Locate the cell with the specified text and output its [x, y] center coordinate. 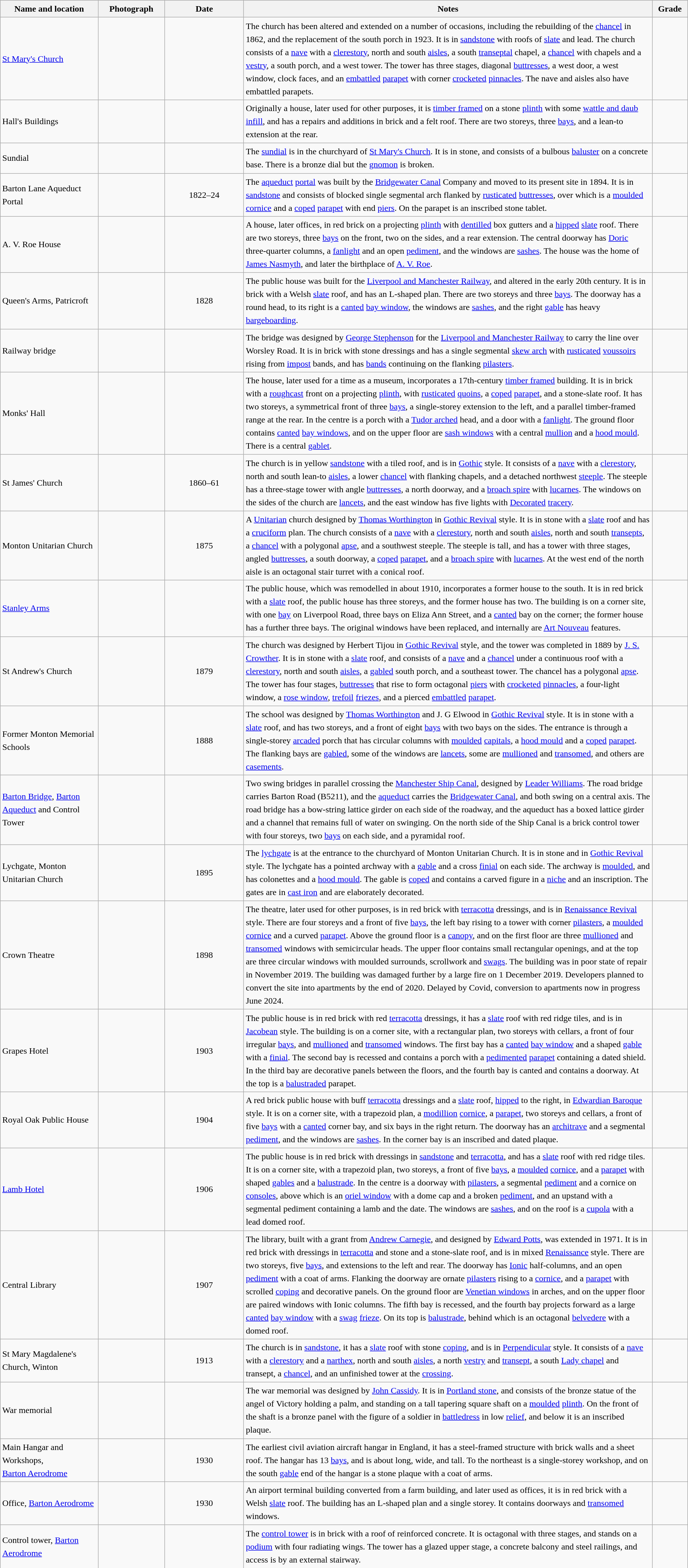
1907 [204, 1285]
Monton Unitarian Church [49, 545]
War memorial [49, 1410]
Main Hangar and Workshops,Barton Aerodrome [49, 1460]
St James' Church [49, 483]
1888 [204, 740]
1904 [204, 1120]
Former Monton Memorial Schools [49, 740]
Office, Barton Aerodrome [49, 1503]
Royal Oak Public House [49, 1120]
Photograph [131, 9]
Grade [670, 9]
Notes [448, 9]
1860–61 [204, 483]
1822–24 [204, 195]
Hall's Buildings [49, 121]
Name and location [49, 9]
1895 [204, 873]
1906 [204, 1189]
St Andrew's Church [49, 671]
1913 [204, 1360]
Queen's Arms, Patricroft [49, 301]
Crown Theatre [49, 955]
Stanley Arms [49, 608]
Grapes Hotel [49, 1050]
A. V. Roe House [49, 245]
Central Library [49, 1285]
Date [204, 9]
Barton Lane Aqueduct Portal [49, 195]
1875 [204, 545]
Railway bridge [49, 351]
St Mary's Church [49, 59]
Control tower, Barton Aerodrome [49, 1546]
Monks' Hall [49, 413]
St Mary Magdalene's Church, Winton [49, 1360]
1903 [204, 1050]
Lychgate, Monton Unitarian Church [49, 873]
1898 [204, 955]
Sundial [49, 158]
1879 [204, 671]
Barton Bridge, Barton Aqueduct and Control Tower [49, 810]
Lamb Hotel [49, 1189]
1828 [204, 301]
